Provide the (x, y) coordinate of the cell's center where the given text is located.  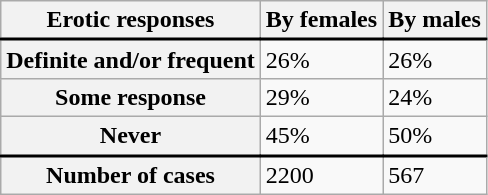
29% (321, 97)
567 (435, 174)
Definite and/or frequent (131, 60)
Erotic responses (131, 20)
By males (435, 20)
50% (435, 136)
By females (321, 20)
24% (435, 97)
Never (131, 136)
Number of cases (131, 174)
Some response (131, 97)
45% (321, 136)
2200 (321, 174)
